Return the (X, Y) coordinate for the center point of the cell that contains the specified text.  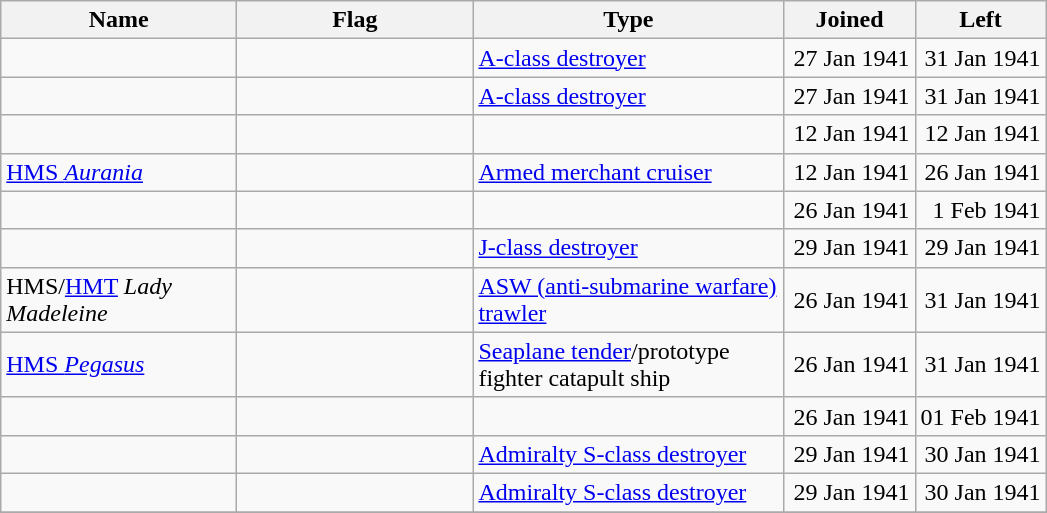
HMS Pegasus (119, 364)
Type (628, 20)
HMS Aurania (119, 172)
HMS/HMT Lady Madeleine (119, 300)
1 Feb 1941 (980, 210)
ASW (anti-submarine warfare) trawler (628, 300)
J-class destroyer (628, 248)
Armed merchant cruiser (628, 172)
Seaplane tender/prototype fighter catapult ship (628, 364)
Joined (850, 20)
01 Feb 1941 (980, 416)
Flag (355, 20)
Left (980, 20)
Name (119, 20)
